Return the (x, y) coordinate for the center point of the cell that contains the specified text.  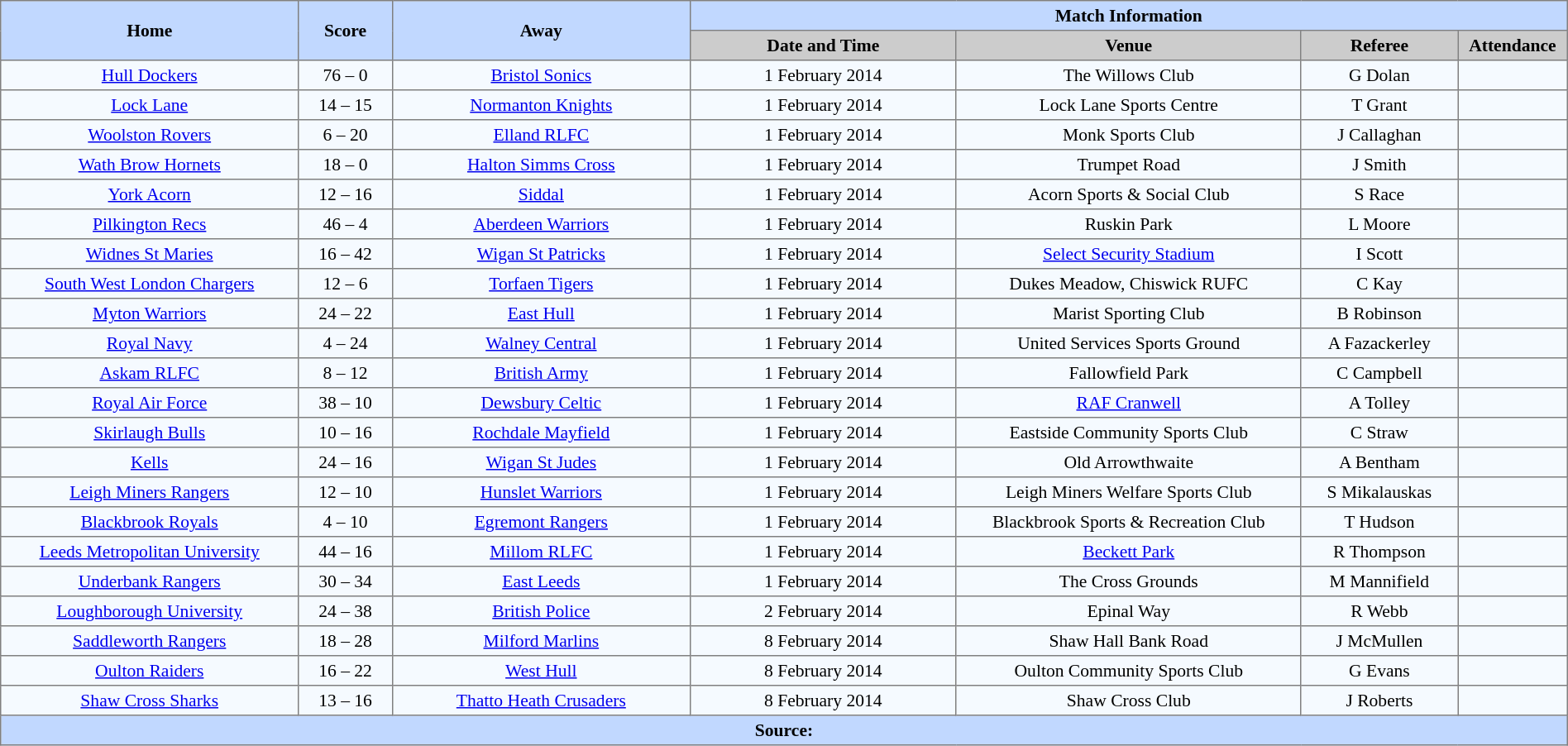
Elland RLFC (541, 135)
Blackbrook Royals (150, 522)
Lock Lane (150, 105)
30 – 34 (346, 581)
46 – 4 (346, 224)
6 – 20 (346, 135)
Halton Simms Cross (541, 165)
Askam RLFC (150, 373)
Hull Dockers (150, 75)
Aberdeen Warriors (541, 224)
T Hudson (1379, 522)
Oulton Raiders (150, 671)
Pilkington Recs (150, 224)
RAF Cranwell (1128, 403)
Source: (784, 730)
Millom RLFC (541, 552)
24 – 22 (346, 313)
G Evans (1379, 671)
A Tolley (1379, 403)
Myton Warriors (150, 313)
Venue (1128, 45)
10 – 16 (346, 433)
Monk Sports Club (1128, 135)
16 – 42 (346, 254)
Attendance (1513, 45)
Normanton Knights (541, 105)
T Grant (1379, 105)
12 – 10 (346, 492)
I Scott (1379, 254)
British Police (541, 611)
Lock Lane Sports Centre (1128, 105)
South West London Chargers (150, 284)
38 – 10 (346, 403)
Beckett Park (1128, 552)
8 – 12 (346, 373)
Select Security Stadium (1128, 254)
Torfaen Tigers (541, 284)
Loughborough University (150, 611)
Leeds Metropolitan University (150, 552)
Marist Sporting Club (1128, 313)
B Robinson (1379, 313)
A Fazackerley (1379, 343)
East Leeds (541, 581)
Shaw Hall Bank Road (1128, 641)
G Dolan (1379, 75)
24 – 38 (346, 611)
Woolston Rovers (150, 135)
18 – 28 (346, 641)
Saddleworth Rangers (150, 641)
Bristol Sonics (541, 75)
12 – 16 (346, 194)
Score (346, 31)
Royal Navy (150, 343)
Wigan St Patricks (541, 254)
Shaw Cross Sharks (150, 701)
East Hull (541, 313)
C Campbell (1379, 373)
Fallowfield Park (1128, 373)
Leigh Miners Welfare Sports Club (1128, 492)
Date and Time (823, 45)
Acorn Sports & Social Club (1128, 194)
76 – 0 (346, 75)
Wigan St Judes (541, 462)
Trumpet Road (1128, 165)
Egremont Rangers (541, 522)
The Cross Grounds (1128, 581)
C Straw (1379, 433)
Ruskin Park (1128, 224)
Epinal Way (1128, 611)
Blackbrook Sports & Recreation Club (1128, 522)
Walney Central (541, 343)
A Bentham (1379, 462)
Underbank Rangers (150, 581)
16 – 22 (346, 671)
2 February 2014 (823, 611)
J Roberts (1379, 701)
Skirlaugh Bulls (150, 433)
4 – 24 (346, 343)
Wath Brow Hornets (150, 165)
The Willows Club (1128, 75)
14 – 15 (346, 105)
British Army (541, 373)
Match Information (1128, 16)
Old Arrowthwaite (1128, 462)
Home (150, 31)
4 – 10 (346, 522)
Leigh Miners Rangers (150, 492)
J McMullen (1379, 641)
13 – 16 (346, 701)
Oulton Community Sports Club (1128, 671)
Royal Air Force (150, 403)
R Webb (1379, 611)
C Kay (1379, 284)
Widnes St Maries (150, 254)
18 – 0 (346, 165)
Shaw Cross Club (1128, 701)
J Smith (1379, 165)
Dewsbury Celtic (541, 403)
24 – 16 (346, 462)
Referee (1379, 45)
R Thompson (1379, 552)
Thatto Heath Crusaders (541, 701)
United Services Sports Ground (1128, 343)
Eastside Community Sports Club (1128, 433)
L Moore (1379, 224)
Siddal (541, 194)
M Mannifield (1379, 581)
12 – 6 (346, 284)
44 – 16 (346, 552)
Kells (150, 462)
Rochdale Mayfield (541, 433)
J Callaghan (1379, 135)
Milford Marlins (541, 641)
S Mikalauskas (1379, 492)
Hunslet Warriors (541, 492)
Away (541, 31)
Dukes Meadow, Chiswick RUFC (1128, 284)
S Race (1379, 194)
West Hull (541, 671)
York Acorn (150, 194)
